Scan for the cell matching the given text and deliver its [x, y] coordinate at center. 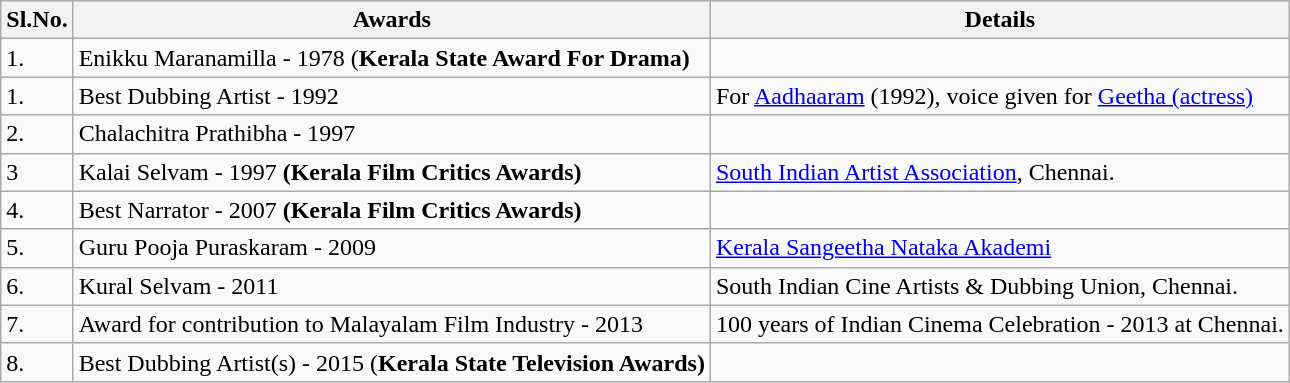
Kerala Sangeetha Nataka Akademi [1000, 248]
Awards [392, 20]
Kalai Selvam - 1997 (Kerala Film Critics Awards) [392, 172]
Best Narrator - 2007 (Kerala Film Critics Awards) [392, 210]
For Aadhaaram (1992), voice given for Geetha (actress) [1000, 96]
Best Dubbing Artist - 1992 [392, 96]
2. [37, 134]
Award for contribution to Malayalam Film Industry - 2013 [392, 324]
South Indian Cine Artists & Dubbing Union, Chennai. [1000, 286]
4. [37, 210]
Chalachitra Prathibha - 1997 [392, 134]
7. [37, 324]
Best Dubbing Artist(s) - 2015 (Kerala State Television Awards) [392, 362]
5. [37, 248]
Guru Pooja Puraskaram - 2009 [392, 248]
8. [37, 362]
100 years of Indian Cinema Celebration - 2013 at Chennai. [1000, 324]
Details [1000, 20]
6. [37, 286]
3 [37, 172]
Kural Selvam - 2011 [392, 286]
Enikku Maranamilla - 1978 (Kerala State Award For Drama) [392, 58]
Sl.No. [37, 20]
South Indian Artist Association, Chennai. [1000, 172]
